For the text-containing cell, return its midpoint in [X, Y] coordinate format. 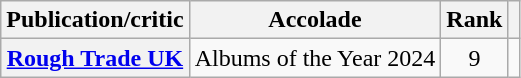
Albums of the Year 2024 [315, 58]
Accolade [315, 20]
Rough Trade UK [95, 58]
9 [474, 58]
Publication/critic [95, 20]
Rank [474, 20]
